Find where the given text appears and provide that cell's center as [X, Y] coordinate. 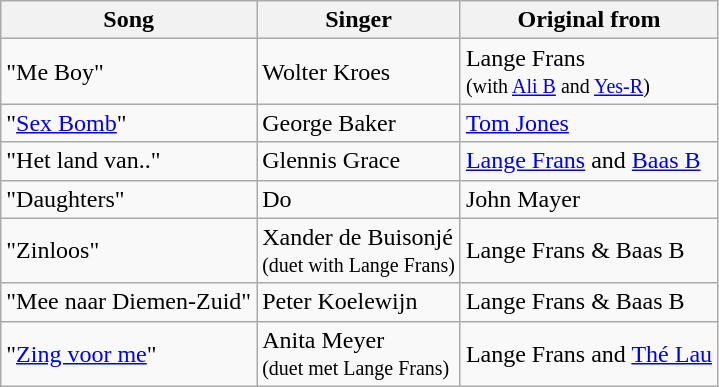
"Het land van.." [129, 161]
Peter Koelewijn [359, 302]
"Me Boy" [129, 72]
John Mayer [588, 199]
Xander de Buisonjé (duet with Lange Frans) [359, 250]
Wolter Kroes [359, 72]
"Mee naar Diemen-Zuid" [129, 302]
Lange Frans (with Ali B and Yes-R) [588, 72]
"Sex Bomb" [129, 123]
Tom Jones [588, 123]
Song [129, 20]
George Baker [359, 123]
Do [359, 199]
"Daughters" [129, 199]
Original from [588, 20]
Singer [359, 20]
Lange Frans and Thé Lau [588, 354]
Glennis Grace [359, 161]
Lange Frans and Baas B [588, 161]
"Zinloos" [129, 250]
"Zing voor me" [129, 354]
Anita Meyer (duet met Lange Frans) [359, 354]
